From the cell containing the given text, extract its center point as (x, y) coordinate. 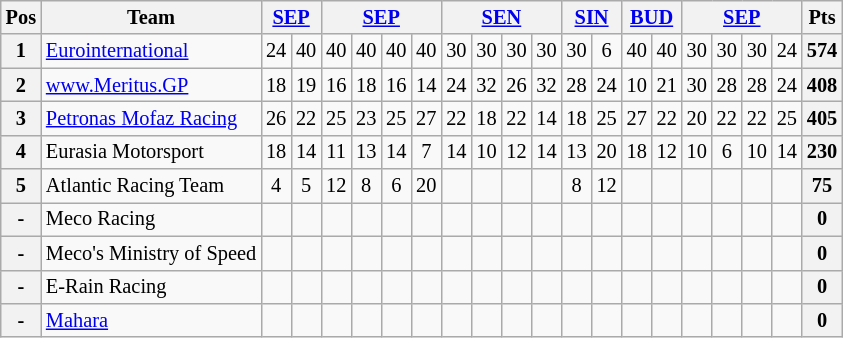
405 (822, 118)
BUD (652, 17)
Petronas Mofaz Racing (151, 118)
75 (822, 186)
E-Rain Racing (151, 287)
Atlantic Racing Team (151, 186)
Pts (822, 17)
Pos (21, 17)
23 (366, 118)
2 (21, 85)
Mahara (151, 320)
www.Meritus.GP (151, 85)
Eurasia Motorsport (151, 152)
11 (336, 152)
408 (822, 85)
Eurointernational (151, 51)
574 (822, 51)
Team (151, 17)
Meco's Ministry of Speed (151, 253)
SEN (501, 17)
3 (21, 118)
SIN (592, 17)
19 (306, 85)
Meco Racing (151, 219)
21 (667, 85)
7 (426, 152)
230 (822, 152)
1 (21, 51)
